Scan for the cell matching the given text and deliver its [X, Y] coordinate at center. 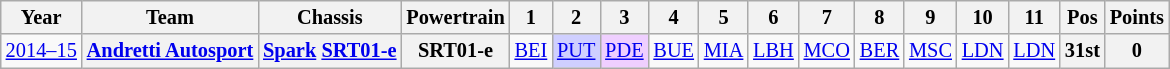
1 [532, 17]
8 [880, 17]
Year [42, 17]
5 [724, 17]
BUE [673, 51]
MCO [827, 51]
6 [773, 17]
11 [1034, 17]
7 [827, 17]
BER [880, 51]
PDE [624, 51]
2014–15 [42, 51]
BEI [532, 51]
PUT [576, 51]
Team [170, 17]
0 [1137, 51]
Powertrain [455, 17]
Andretti Autosport [170, 51]
9 [930, 17]
Points [1137, 17]
LBH [773, 51]
Spark SRT01-e [330, 51]
4 [673, 17]
10 [983, 17]
MIA [724, 51]
MSC [930, 51]
SRT01-e [455, 51]
Pos [1082, 17]
Chassis [330, 17]
3 [624, 17]
2 [576, 17]
31st [1082, 51]
